For the text-containing cell, return its midpoint in [X, Y] coordinate format. 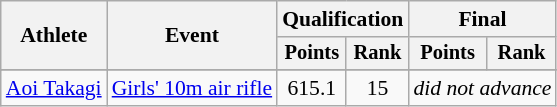
did not advance [482, 88]
Girls' 10m air rifle [192, 88]
Athlete [54, 36]
Final [482, 19]
Qualification [342, 19]
615.1 [312, 88]
Event [192, 36]
Aoi Takagi [54, 88]
15 [377, 88]
